Determine the [x, y] coordinate at the center of the cell enclosing the given text.  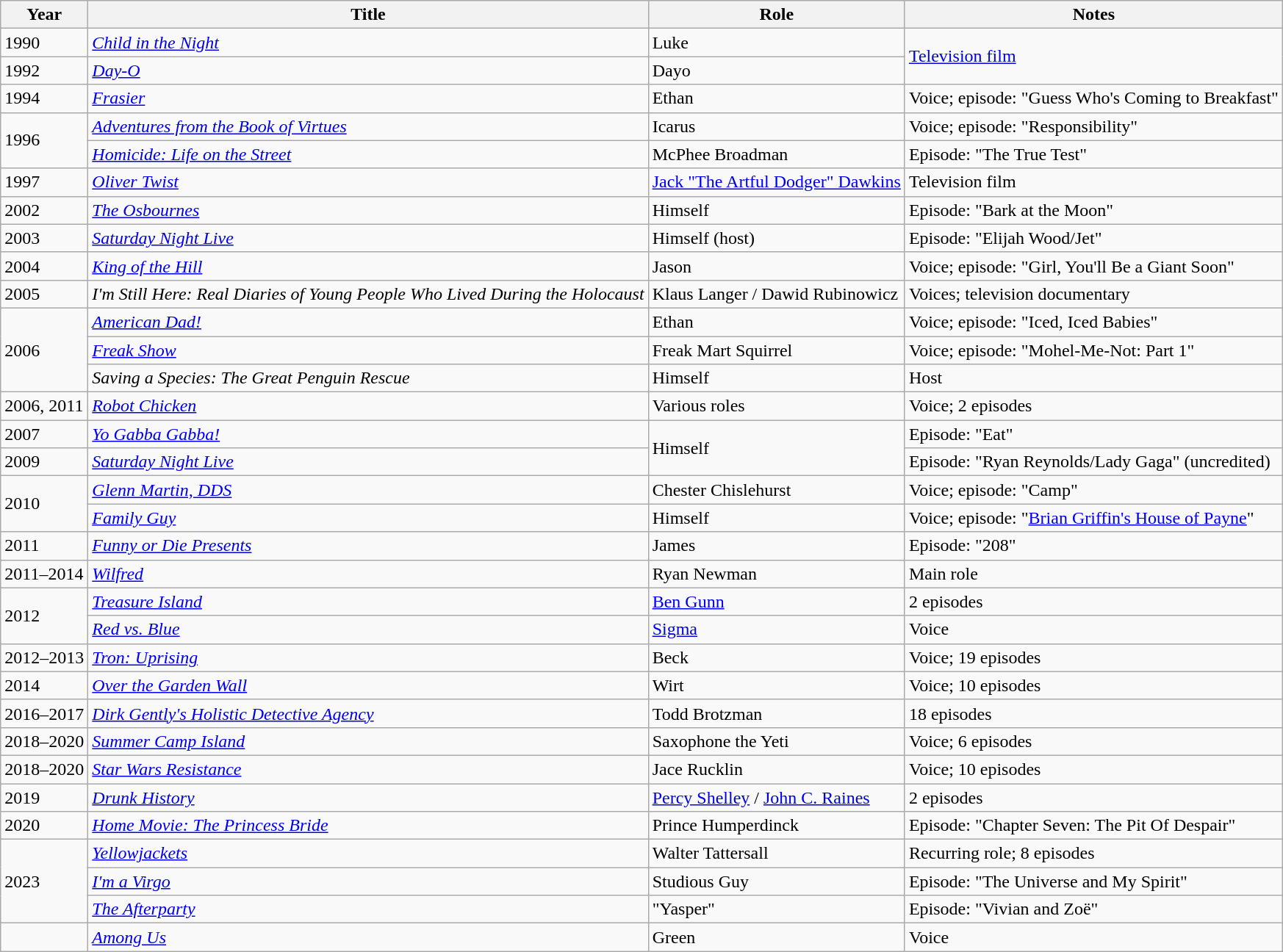
2004 [44, 266]
Voice; episode: "Camp" [1093, 490]
Studious Guy [776, 881]
Voice; episode: "Girl, You'll Be a Giant Soon" [1093, 266]
Beck [776, 657]
Yo Gabba Gabba! [368, 434]
Voice; episode: "Guess Who's Coming to Breakfast" [1093, 98]
Notes [1093, 15]
2005 [44, 294]
Voice; episode: "Iced, Iced Babies" [1093, 322]
Episode: "Ryan Reynolds/Lady Gaga" (uncredited) [1093, 462]
2014 [44, 685]
Funny or Die Presents [368, 546]
Klaus Langer / Dawid Rubinowicz [776, 294]
2007 [44, 434]
Summer Camp Island [368, 741]
2019 [44, 797]
2012 [44, 616]
2010 [44, 504]
Episode: "Eat" [1093, 434]
1994 [44, 98]
Voice; episode: "Responsibility" [1093, 126]
Ryan Newman [776, 574]
I'm a Virgo [368, 881]
Recurring role; 8 episodes [1093, 854]
Year [44, 15]
Icarus [776, 126]
Walter Tattersall [776, 854]
2002 [44, 210]
Himself (host) [776, 238]
Voice; 19 episodes [1093, 657]
Glenn Martin, DDS [368, 490]
Luke [776, 43]
2023 [44, 881]
King of the Hill [368, 266]
Robot Chicken [368, 406]
Drunk History [368, 797]
Title [368, 15]
Jack "The Artful Dodger" Dawkins [776, 182]
Yellowjackets [368, 854]
Treasure Island [368, 602]
Episode: "Elijah Wood/Jet" [1093, 238]
James [776, 546]
Voice; 6 episodes [1093, 741]
Percy Shelley / John C. Raines [776, 797]
Dirk Gently's Holistic Detective Agency [368, 713]
Freak Mart Squirrel [776, 350]
Saving a Species: The Great Penguin Rescue [368, 378]
Star Wars Resistance [368, 769]
Home Movie: The Princess Bride [368, 826]
Homicide: Life on the Street [368, 154]
Jace Rucklin [776, 769]
2011 [44, 546]
Episode: "The Universe and My Spirit" [1093, 881]
Day-O [368, 71]
Prince Humperdinck [776, 826]
Voice; episode: "Brian Griffin's House of Payne" [1093, 518]
Saxophone the Yeti [776, 741]
18 episodes [1093, 713]
Voice; episode: "Mohel-Me-Not: Part 1" [1093, 350]
Freak Show [368, 350]
Episode: "Bark at the Moon" [1093, 210]
2003 [44, 238]
McPhee Broadman [776, 154]
Chester Chislehurst [776, 490]
Host [1093, 378]
Ben Gunn [776, 602]
The Afterparty [368, 909]
2009 [44, 462]
2011–2014 [44, 574]
Various roles [776, 406]
American Dad! [368, 322]
Episode: "Vivian and Zoë" [1093, 909]
Red vs. Blue [368, 630]
1996 [44, 140]
Oliver Twist [368, 182]
Adventures from the Book of Virtues [368, 126]
Frasier [368, 98]
1997 [44, 182]
2020 [44, 826]
1992 [44, 71]
Dayo [776, 71]
2006, 2011 [44, 406]
Among Us [368, 937]
Voice; 2 episodes [1093, 406]
1990 [44, 43]
Episode: "Chapter Seven: The Pit Of Despair" [1093, 826]
Child in the Night [368, 43]
2006 [44, 350]
Episode: "The True Test" [1093, 154]
I'm Still Here: Real Diaries of Young People Who Lived During the Holocaust [368, 294]
Sigma [776, 630]
Tron: Uprising [368, 657]
2012–2013 [44, 657]
Voices; television documentary [1093, 294]
Wilfred [368, 574]
Wirt [776, 685]
Over the Garden Wall [368, 685]
Todd Brotzman [776, 713]
Episode: "208" [1093, 546]
2016–2017 [44, 713]
The Osbournes [368, 210]
Main role [1093, 574]
"Yasper" [776, 909]
Green [776, 937]
Jason [776, 266]
Family Guy [368, 518]
Role [776, 15]
